Provide the [x, y] coordinate of the cell's center where the given text is located.  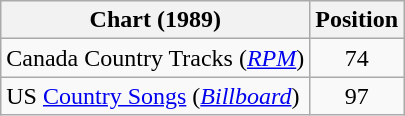
74 [357, 58]
Position [357, 20]
US Country Songs (Billboard) [156, 96]
Chart (1989) [156, 20]
Canada Country Tracks (RPM) [156, 58]
97 [357, 96]
